From the cell containing the given text, extract its center point as (x, y) coordinate. 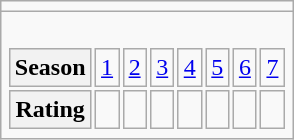
3 (162, 67)
Season (50, 67)
5 (218, 67)
Season 1 2 3 4 5 6 7 Rating (146, 75)
1 (108, 67)
Rating (50, 110)
4 (190, 67)
6 (246, 67)
2 (134, 67)
7 (272, 67)
